Search for the cell housing the specified text and yield its (x, y) center coordinate. 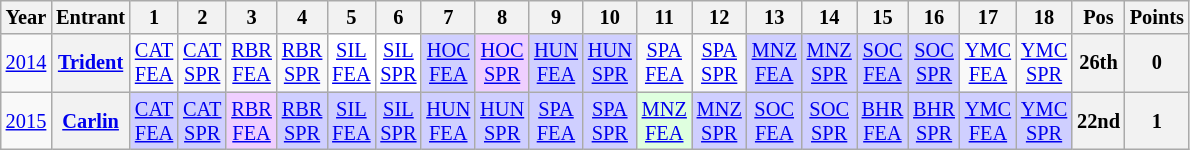
0 (1157, 63)
15 (883, 17)
BHRFEA (883, 121)
18 (1044, 17)
11 (664, 17)
2015 (26, 121)
2 (202, 17)
HOCFEA (448, 63)
Carlin (90, 121)
26th (1098, 63)
16 (934, 17)
5 (351, 17)
3 (251, 17)
Year (26, 17)
Points (1157, 17)
9 (556, 17)
2014 (26, 63)
10 (610, 17)
HOCSPR (502, 63)
17 (988, 17)
12 (720, 17)
7 (448, 17)
13 (774, 17)
Entrant (90, 17)
4 (302, 17)
22nd (1098, 121)
14 (830, 17)
8 (502, 17)
Pos (1098, 17)
6 (398, 17)
BHRSPR (934, 121)
Trident (90, 63)
